Capture the cell that displays the provided text and extract its [X, Y] central coordinate. 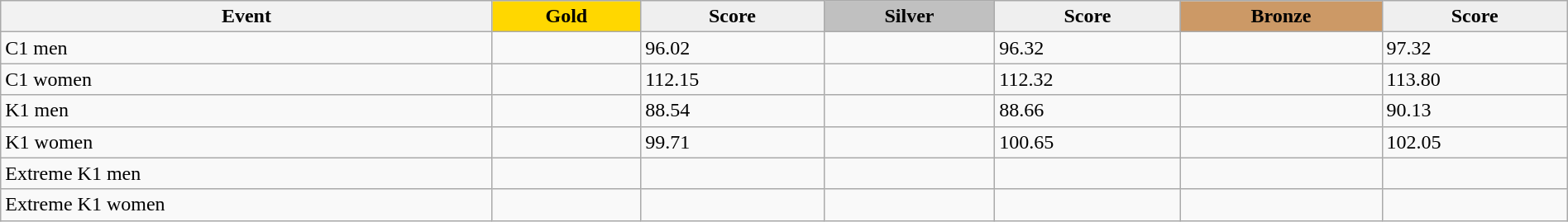
Extreme K1 men [246, 173]
113.80 [1475, 79]
99.71 [733, 142]
90.13 [1475, 111]
Extreme K1 women [246, 205]
100.65 [1088, 142]
Silver [910, 17]
112.32 [1088, 79]
Gold [566, 17]
Bronze [1281, 17]
88.54 [733, 111]
Event [246, 17]
97.32 [1475, 48]
96.32 [1088, 48]
C1 women [246, 79]
K1 women [246, 142]
88.66 [1088, 111]
112.15 [733, 79]
C1 men [246, 48]
96.02 [733, 48]
K1 men [246, 111]
102.05 [1475, 142]
